Capture the cell that displays the provided text and extract its [X, Y] central coordinate. 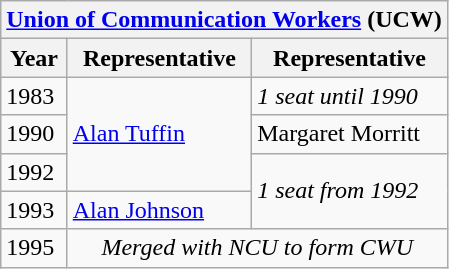
Merged with NCU to form CWU [257, 248]
Alan Johnson [159, 210]
Year [34, 58]
Union of Communication Workers (UCW) [224, 20]
1993 [34, 210]
Margaret Morritt [350, 134]
1990 [34, 134]
Alan Tuffin [159, 134]
1 seat from 1992 [350, 191]
1 seat until 1990 [350, 96]
1995 [34, 248]
1983 [34, 96]
1992 [34, 172]
